Output the (X, Y) coordinate of the center of the cell containing the given text.  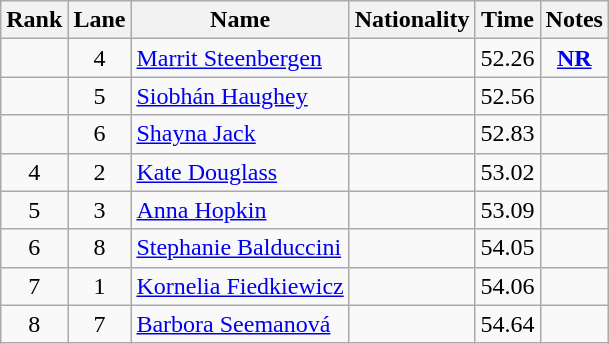
54.64 (508, 324)
53.02 (508, 172)
Kornelia Fiedkiewicz (240, 286)
Kate Douglass (240, 172)
Nationality (412, 20)
NR (574, 58)
2 (100, 172)
1 (100, 286)
Siobhán Haughey (240, 96)
Lane (100, 20)
Anna Hopkin (240, 210)
3 (100, 210)
Barbora Seemanová (240, 324)
Rank (34, 20)
54.06 (508, 286)
Notes (574, 20)
52.56 (508, 96)
52.83 (508, 134)
54.05 (508, 248)
Time (508, 20)
Stephanie Balduccini (240, 248)
Shayna Jack (240, 134)
Name (240, 20)
52.26 (508, 58)
53.09 (508, 210)
Marrit Steenbergen (240, 58)
